Return [X, Y] of the center of cell containing provided text 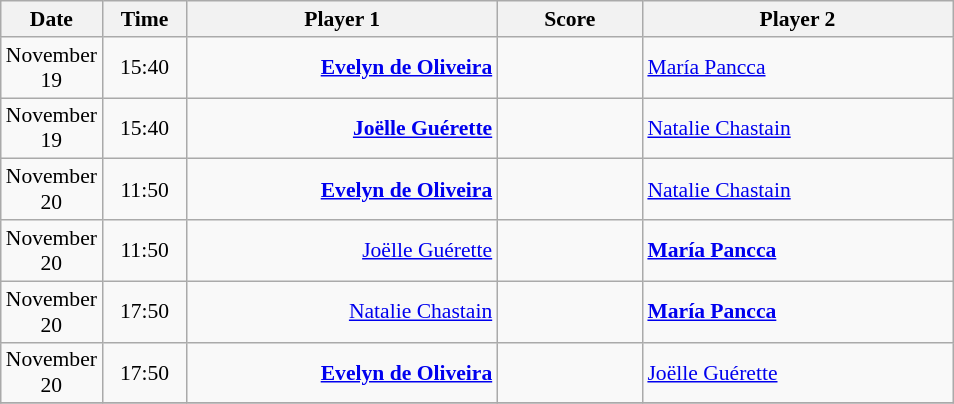
Player 2 [797, 19]
Time [144, 19]
Player 1 [342, 19]
Date [52, 19]
Score [570, 19]
